Capture the cell that displays the provided text and extract its (X, Y) central coordinate. 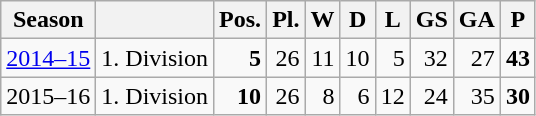
43 (518, 58)
GA (476, 20)
2015–16 (48, 96)
27 (476, 58)
11 (322, 58)
6 (358, 96)
30 (518, 96)
8 (322, 96)
12 (392, 96)
2014–15 (48, 58)
GS (432, 20)
P (518, 20)
Season (48, 20)
D (358, 20)
Pl. (286, 20)
W (322, 20)
L (392, 20)
32 (432, 58)
Pos. (240, 20)
35 (476, 96)
24 (432, 96)
